Return [X, Y] of the center of cell containing provided text 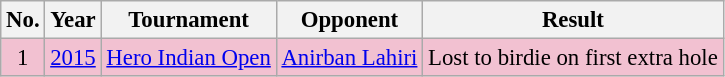
Result [573, 20]
1 [23, 58]
Lost to birdie on first extra hole [573, 58]
No. [23, 20]
Year [73, 20]
Tournament [188, 20]
Hero Indian Open [188, 58]
Anirban Lahiri [350, 58]
2015 [73, 58]
Opponent [350, 20]
